Scan for the cell matching the given text and deliver its [X, Y] coordinate at center. 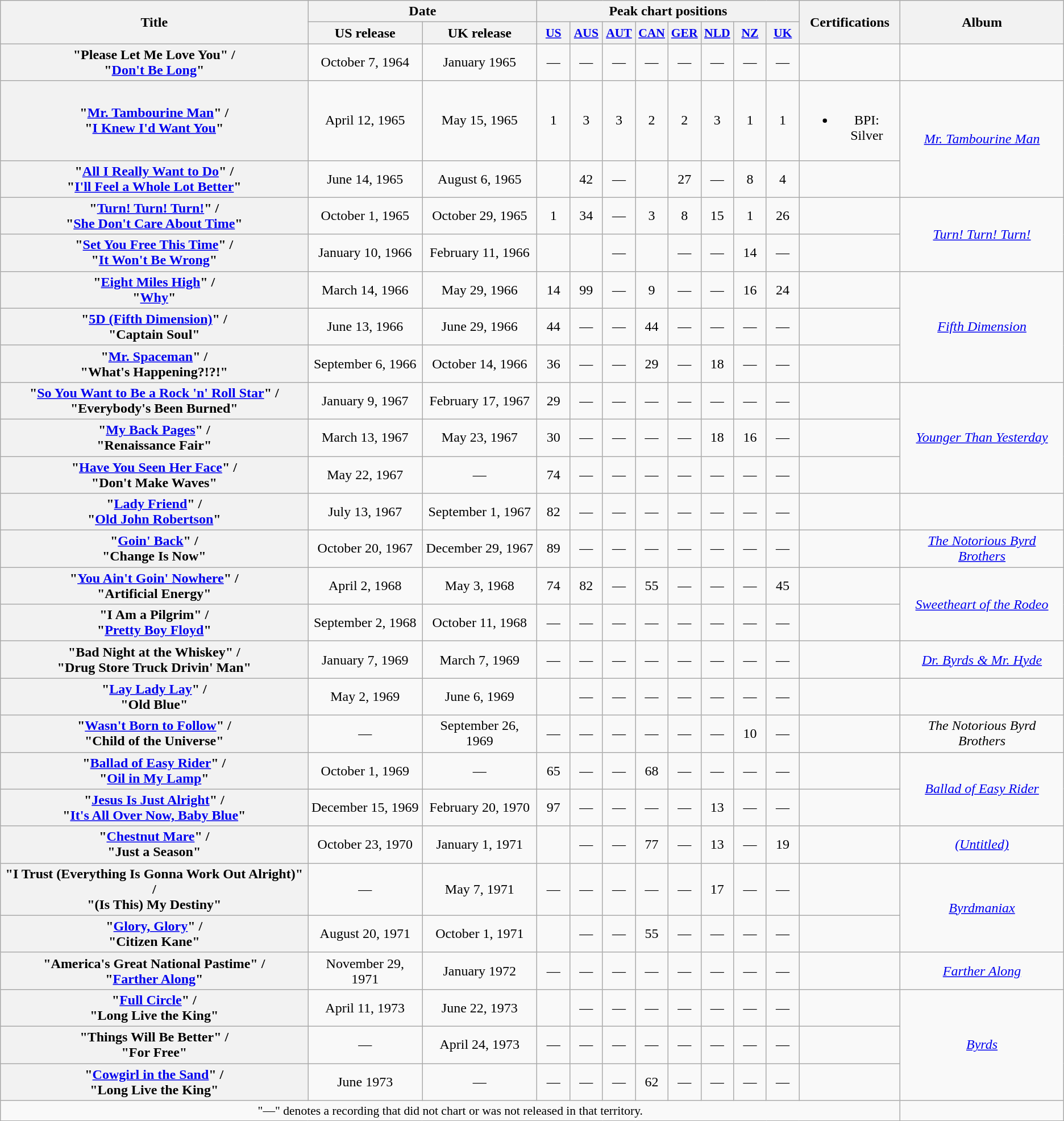
Byrdmaniax [982, 907]
"Bad Night at the Whiskey" /"Drug Store Truck Drivin' Man" [155, 659]
"You Ain't Goin' Nowhere" /"Artificial Energy" [155, 586]
October 20, 1967 [365, 549]
Younger Than Yesterday [982, 438]
Album [982, 22]
42 [587, 178]
US [554, 33]
September 26, 1969 [480, 733]
AUS [587, 33]
GER [684, 33]
NLD [717, 33]
May 7, 1971 [480, 889]
April 12, 1965 [365, 121]
26 [783, 216]
Dr. Byrds & Mr. Hyde [982, 659]
"Goin' Back" /"Change Is Now" [155, 549]
45 [783, 586]
Date [423, 11]
May 23, 1967 [480, 438]
April 11, 1973 [365, 1007]
May 22, 1967 [365, 474]
UK [783, 33]
"All I Really Want to Do" /"I'll Feel a Whole Lot Better" [155, 178]
99 [587, 290]
March 13, 1967 [365, 438]
January 9, 1967 [365, 400]
December 15, 1969 [365, 807]
March 7, 1969 [480, 659]
30 [554, 438]
June 22, 1973 [480, 1007]
"I Am a Pilgrim" /"Pretty Boy Floyd" [155, 623]
Byrds [982, 1045]
77 [652, 845]
"America's Great National Pastime" /"Farther Along" [155, 971]
January 1965 [480, 63]
"Glory, Glory" /"Citizen Kane" [155, 933]
US release [365, 33]
May 3, 1968 [480, 586]
April 2, 1968 [365, 586]
February 17, 1967 [480, 400]
15 [717, 216]
"Wasn't Born to Follow" /"Child of the Universe" [155, 733]
July 13, 1967 [365, 512]
October 23, 1970 [365, 845]
68 [652, 771]
April 24, 1973 [480, 1045]
"Lay Lady Lay" /"Old Blue" [155, 697]
4 [783, 178]
"Ballad of Easy Rider" /"Oil in My Lamp" [155, 771]
June 6, 1969 [480, 697]
Ballad of Easy Rider [982, 789]
BPI: Silver [850, 121]
Turn! Turn! Turn! [982, 234]
"Have You Seen Her Face" /"Don't Make Waves" [155, 474]
97 [554, 807]
"Chestnut Mare" /"Just a Season" [155, 845]
"Please Let Me Love You" /"Don't Be Long" [155, 63]
NZ [750, 33]
Sweetheart of the Rodeo [982, 604]
January 10, 1966 [365, 252]
"So You Want to Be a Rock 'n' Roll Star" /"Everybody's Been Burned" [155, 400]
"Mr. Spaceman" /"What's Happening?!?!" [155, 364]
"Eight Miles High" /"Why" [155, 290]
10 [750, 733]
January 1, 1971 [480, 845]
"Mr. Tambourine Man" /"I Knew I'd Want You" [155, 121]
27 [684, 178]
"Lady Friend" /"Old John Robertson" [155, 512]
October 1, 1965 [365, 216]
CAN [652, 33]
"—" denotes a recording that did not chart or was not released in that territory. [450, 1111]
Peak chart positions [668, 11]
March 14, 1966 [365, 290]
June 29, 1966 [480, 326]
June 1973 [365, 1081]
May 2, 1969 [365, 697]
"Turn! Turn! Turn!" /"She Don't Care About Time" [155, 216]
December 29, 1967 [480, 549]
October 7, 1964 [365, 63]
Certifications [850, 22]
February 20, 1970 [480, 807]
65 [554, 771]
17 [717, 889]
August 6, 1965 [480, 178]
June 14, 1965 [365, 178]
"Things Will Be Better" /"For Free" [155, 1045]
"Set You Free This Time" /"It Won't Be Wrong" [155, 252]
September 6, 1966 [365, 364]
UK release [480, 33]
February 11, 1966 [480, 252]
August 20, 1971 [365, 933]
9 [652, 290]
September 2, 1968 [365, 623]
"I Trust (Everything Is Gonna Work Out Alright)" /"(Is This) My Destiny" [155, 889]
October 29, 1965 [480, 216]
19 [783, 845]
Fifth Dimension [982, 326]
October 1, 1969 [365, 771]
Mr. Tambourine Man [982, 139]
November 29, 1971 [365, 971]
62 [652, 1081]
June 13, 1966 [365, 326]
Farther Along [982, 971]
October 1, 1971 [480, 933]
89 [554, 549]
"Jesus Is Just Alright" /"It's All Over Now, Baby Blue" [155, 807]
(Untitled) [982, 845]
January 1972 [480, 971]
Title [155, 22]
October 14, 1966 [480, 364]
September 1, 1967 [480, 512]
AUT [619, 33]
"Cowgirl in the Sand" /"Long Live the King" [155, 1081]
"5D (Fifth Dimension)" /"Captain Soul" [155, 326]
May 15, 1965 [480, 121]
May 29, 1966 [480, 290]
36 [554, 364]
"My Back Pages" /"Renaissance Fair" [155, 438]
24 [783, 290]
January 7, 1969 [365, 659]
October 11, 1968 [480, 623]
"Full Circle" /"Long Live the King" [155, 1007]
34 [587, 216]
